From the cell containing the given text, extract its center point as [x, y] coordinate. 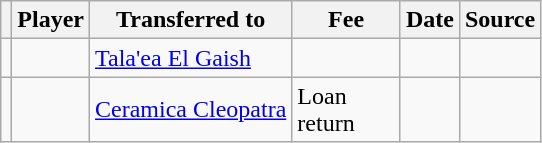
Loan return [346, 110]
Transferred to [191, 20]
Player [51, 20]
Tala'ea El Gaish [191, 58]
Fee [346, 20]
Source [500, 20]
Ceramica Cleopatra [191, 110]
Date [430, 20]
